Capture the cell that displays the provided text and extract its [x, y] central coordinate. 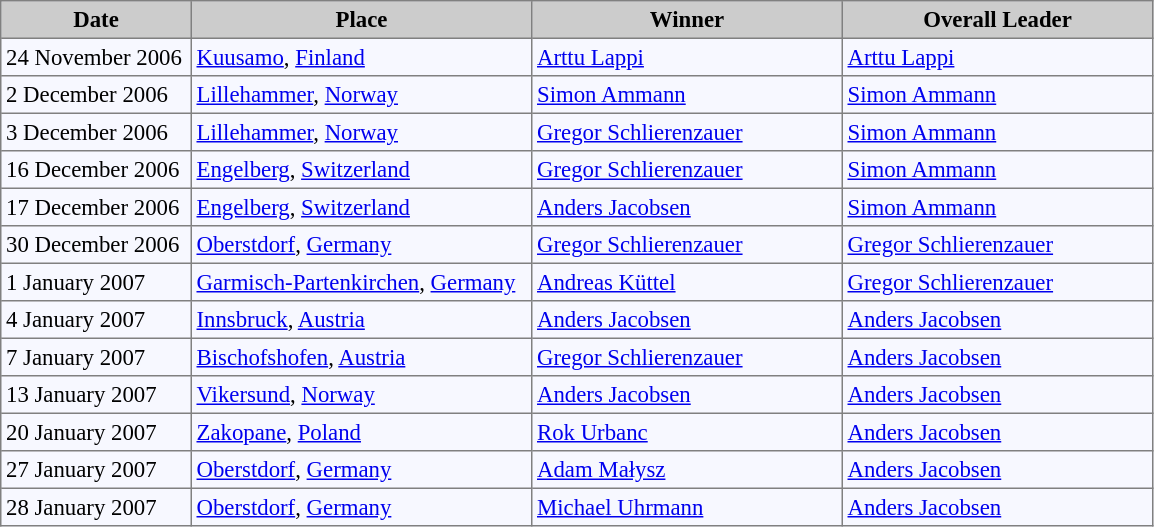
4 January 2007 [96, 320]
3 December 2006 [96, 132]
Overall Leader [997, 20]
Garmisch-Partenkirchen, Germany [361, 282]
Andreas Küttel [687, 282]
Innsbruck, Austria [361, 320]
Kuusamo, Finland [361, 57]
2 December 2006 [96, 95]
20 January 2007 [96, 432]
16 December 2006 [96, 170]
Bischofshofen, Austria [361, 357]
Adam Małysz [687, 470]
Vikersund, Norway [361, 395]
17 December 2006 [96, 207]
28 January 2007 [96, 507]
13 January 2007 [96, 395]
Winner [687, 20]
30 December 2006 [96, 245]
7 January 2007 [96, 357]
Michael Uhrmann [687, 507]
1 January 2007 [96, 282]
Rok Urbanc [687, 432]
24 November 2006 [96, 57]
27 January 2007 [96, 470]
Date [96, 20]
Zakopane, Poland [361, 432]
Place [361, 20]
